Return the [X, Y] coordinate for the center point of the cell that contains the specified text.  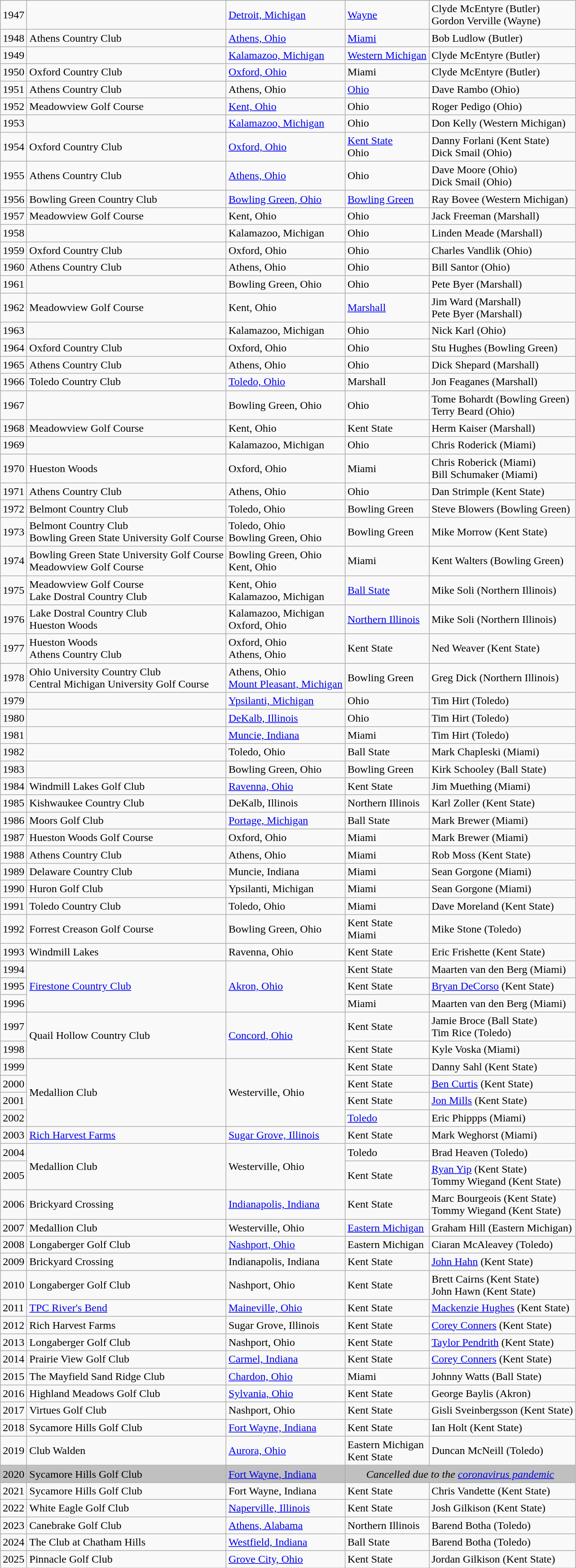
Danny Sahl (Kent State) [502, 1067]
1965 [13, 365]
2020 [13, 1474]
2001 [13, 1101]
2022 [13, 1508]
Ciaran McAleavey (Toledo) [502, 1245]
Ned Weaver (Kent State) [502, 649]
1971 [13, 491]
Jim Muething (Miami) [502, 786]
2024 [13, 1542]
Dan Strimple (Kent State) [502, 491]
Hueston Woods [127, 469]
Western Michigan [387, 55]
Cancelled due to the coronavirus pandemic [461, 1474]
Huron Golf Club [127, 889]
2025 [13, 1559]
George Baylis (Akron) [502, 1393]
1991 [13, 906]
Pinnacle Golf Club [127, 1559]
2021 [13, 1491]
Rob Moss (Kent State) [502, 854]
1963 [13, 331]
Dave Rambo (Ohio) [502, 89]
1974 [13, 561]
2006 [13, 1204]
Jack Freeman (Marshall) [502, 216]
Kent StateMiami [387, 929]
Delaware Country Club [127, 872]
Moors Golf Club [127, 820]
Pete Byer (Marshall) [502, 285]
Steve Blowers (Bowling Green) [502, 508]
1975 [13, 590]
2018 [13, 1428]
Ryan Yip (Kent State)Tommy Wiegand (Kent State) [502, 1175]
1955 [13, 176]
2023 [13, 1525]
Jim Ward (Marshall)Pete Byer (Marshall) [502, 308]
Eric Phippps (Miami) [502, 1118]
Kent StateOhio [387, 146]
1995 [13, 986]
2011 [13, 1308]
Canebrake Golf Club [127, 1525]
Tome Bohardt (Bowling Green)Terry Beard (Ohio) [502, 405]
Bob Ludlow (Butler) [502, 38]
1979 [13, 701]
1970 [13, 469]
1964 [13, 348]
Dave Moore (Ohio)Dick Smail (Ohio) [502, 176]
1987 [13, 837]
Bowling Green, OhioKent, Ohio [286, 561]
1985 [13, 803]
The Mayfield Sand Ridge Club [127, 1376]
Marc Bourgeois (Kent State)Tommy Wiegand (Kent State) [502, 1204]
2007 [13, 1227]
John Hahn (Kent State) [502, 1262]
1957 [13, 216]
Don Kelly (Western Michigan) [502, 123]
1949 [13, 55]
Club Walden [127, 1450]
Lake Dostral Country ClubHueston Woods [127, 619]
Stu Hughes (Bowling Green) [502, 348]
1994 [13, 969]
Grove City, Ohio [286, 1559]
1948 [13, 38]
Josh Gilkison (Kent State) [502, 1508]
Dave Moreland (Kent State) [502, 906]
Maineville, Ohio [286, 1308]
Akron, Ohio [286, 986]
Portage, Michigan [286, 820]
Taylor Pendrith (Kent State) [502, 1342]
TPC River's Bend [127, 1308]
Gisli Sveinbergsson (Kent State) [502, 1410]
White Eagle Golf Club [127, 1508]
Belmont Country Club [127, 508]
Brad Heaven (Toledo) [502, 1152]
1980 [13, 718]
Graham Hill (Eastern Michigan) [502, 1227]
Jon Feaganes (Marshall) [502, 382]
1967 [13, 405]
Hueston WoodsAthens Country Club [127, 649]
Charles Vandlik (Ohio) [502, 250]
Jon Mills (Kent State) [502, 1101]
Chris Vandette (Kent State) [502, 1491]
Johnny Watts (Ball State) [502, 1376]
Herm Kaiser (Marshall) [502, 428]
1993 [13, 952]
Carmel, Indiana [286, 1359]
2013 [13, 1342]
2002 [13, 1118]
The Club at Chatham Hills [127, 1542]
Brett Cairns (Kent State)John Hawn (Kent State) [502, 1285]
1953 [13, 123]
2014 [13, 1359]
Mike Morrow (Kent State) [502, 531]
Mark Weghorst (Miami) [502, 1135]
Eric Frishette (Kent State) [502, 952]
2005 [13, 1175]
Kalamazoo, MichiganOxford, Ohio [286, 619]
Forrest Creason Golf Course [127, 929]
Kirk Schooley (Ball State) [502, 769]
1958 [13, 233]
Clyde McEntyre (Butler)Gordon Verville (Wayne) [502, 15]
Jamie Broce (Ball State)Tim Rice (Toledo) [502, 1027]
1951 [13, 89]
Ohio University Country ClubCentral Michigan University Golf Course [127, 678]
Belmont Country ClubBowling Green State University Golf Course [127, 531]
Bowling Green State University Golf CourseMeadowview Golf Course [127, 561]
2008 [13, 1245]
Bowling Green Country Club [127, 199]
Aurora, Ohio [286, 1450]
Eastern MichiganKent State [387, 1450]
Mark Chapleski (Miami) [502, 752]
Windmill Lakes Golf Club [127, 786]
Kishwaukee Country Club [127, 803]
1960 [13, 267]
Firestone Country Club [127, 986]
1998 [13, 1050]
1952 [13, 106]
Concord, Ohio [286, 1035]
Mike Stone (Toledo) [502, 929]
1988 [13, 854]
Meadowview Golf CourseLake Dostral Country Club [127, 590]
Duncan McNeill (Toledo) [502, 1450]
2015 [13, 1376]
Dick Shepard (Marshall) [502, 365]
1954 [13, 146]
Virtues Golf Club [127, 1410]
1972 [13, 508]
1947 [13, 15]
Toledo, OhioBowling Green, Ohio [286, 531]
Oxford, OhioAthens, Ohio [286, 649]
Ian Holt (Kent State) [502, 1428]
Kent Walters (Bowling Green) [502, 561]
1978 [13, 678]
Chris Roberick (Miami)Bill Schumaker (Miami) [502, 469]
1959 [13, 250]
Jordan Gilkison (Kent State) [502, 1559]
1968 [13, 428]
Kyle Voska (Miami) [502, 1050]
Bryan DeCorso (Kent State) [502, 986]
1984 [13, 786]
1996 [13, 1003]
Ben Curtis (Kent State) [502, 1084]
1973 [13, 531]
2012 [13, 1325]
1990 [13, 889]
1961 [13, 285]
Detroit, Michigan [286, 15]
2017 [13, 1410]
Kent, OhioKalamazoo, Michigan [286, 590]
Hueston Woods Golf Course [127, 837]
1977 [13, 649]
1986 [13, 820]
1969 [13, 445]
Wayne [387, 15]
1983 [13, 769]
Athens, OhioMount Pleasant, Michigan [286, 678]
2004 [13, 1152]
Quail Hollow Country Club [127, 1035]
1956 [13, 199]
2009 [13, 1262]
Westfield, Indiana [286, 1542]
Naperville, Illinois [286, 1508]
1950 [13, 72]
1999 [13, 1067]
Greg Dick (Northern Illinois) [502, 678]
1992 [13, 929]
Prairie View Golf Club [127, 1359]
2003 [13, 1135]
Athens, Alabama [286, 1525]
Ray Bovee (Western Michigan) [502, 199]
2016 [13, 1393]
Nick Karl (Ohio) [502, 331]
Danny Forlani (Kent State)Dick Smail (Ohio) [502, 146]
2000 [13, 1084]
1981 [13, 735]
1982 [13, 752]
Chris Roderick (Miami) [502, 445]
Windmill Lakes [127, 952]
Linden Meade (Marshall) [502, 233]
Bill Santor (Ohio) [502, 267]
1962 [13, 308]
1966 [13, 382]
Karl Zoller (Kent State) [502, 803]
Highland Meadows Golf Club [127, 1393]
2019 [13, 1450]
1997 [13, 1027]
2010 [13, 1285]
Roger Pedigo (Ohio) [502, 106]
Mackenzie Hughes (Kent State) [502, 1308]
1976 [13, 619]
1989 [13, 872]
Sylvania, Ohio [286, 1393]
Chardon, Ohio [286, 1376]
